Capture the cell that displays the provided text and extract its (x, y) central coordinate. 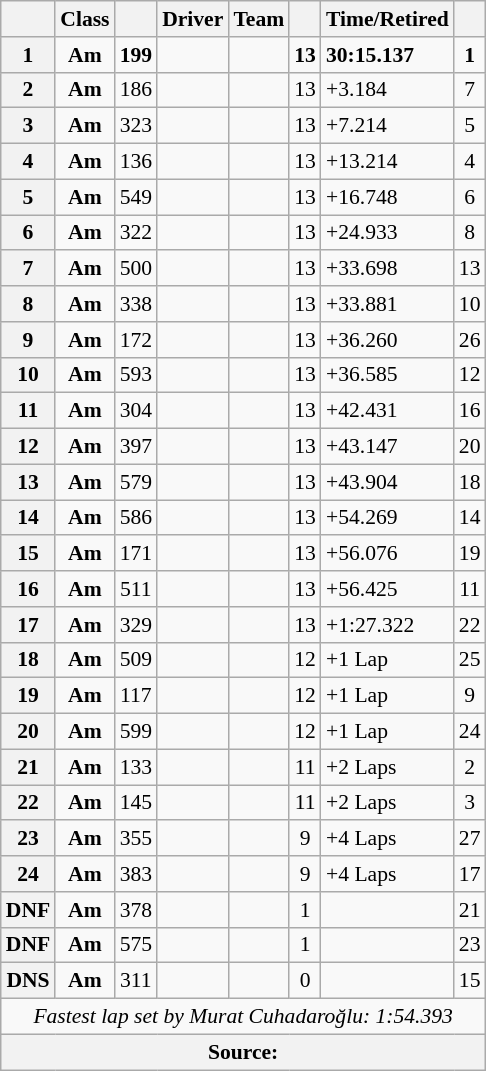
30:15.137 (388, 55)
+33.698 (388, 269)
575 (136, 945)
+16.748 (388, 197)
+54.269 (388, 518)
586 (136, 518)
186 (136, 90)
+56.425 (388, 589)
+42.431 (388, 411)
+24.933 (388, 233)
+36.585 (388, 375)
+43.147 (388, 447)
304 (136, 411)
171 (136, 554)
+36.260 (388, 340)
323 (136, 126)
509 (136, 660)
397 (136, 447)
0 (305, 981)
25 (470, 660)
+7.214 (388, 126)
500 (136, 269)
Class (84, 19)
338 (136, 304)
Time/Retired (388, 19)
322 (136, 233)
Driver (192, 19)
355 (136, 839)
27 (470, 839)
378 (136, 910)
DNS (28, 981)
383 (136, 874)
+3.184 (388, 90)
311 (136, 981)
117 (136, 696)
Team (258, 19)
329 (136, 625)
199 (136, 55)
+1:27.322 (388, 625)
511 (136, 589)
Fastest lap set by Murat Cuhadaroğlu: 1:54.393 (244, 1017)
172 (136, 340)
579 (136, 482)
+13.214 (388, 162)
+33.881 (388, 304)
133 (136, 767)
+56.076 (388, 554)
26 (470, 340)
136 (136, 162)
549 (136, 197)
593 (136, 375)
145 (136, 803)
Source: (244, 1052)
+43.904 (388, 482)
599 (136, 732)
